Output the [x, y] coordinate of the center of the cell containing the given text.  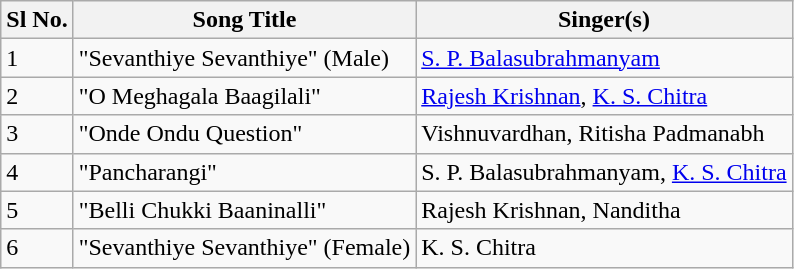
Song Title [244, 20]
Rajesh Krishnan, Nanditha [604, 210]
"Sevanthiye Sevanthiye" (Female) [244, 248]
1 [37, 58]
"Sevanthiye Sevanthiye" (Male) [244, 58]
"Belli Chukki Baaninalli" [244, 210]
S. P. Balasubrahmanyam, K. S. Chitra [604, 172]
3 [37, 134]
Sl No. [37, 20]
Rajesh Krishnan, K. S. Chitra [604, 96]
"O Meghagala Baagilali" [244, 96]
K. S. Chitra [604, 248]
S. P. Balasubrahmanyam [604, 58]
2 [37, 96]
"Onde Ondu Question" [244, 134]
Vishnuvardhan, Ritisha Padmanabh [604, 134]
"Pancharangi" [244, 172]
5 [37, 210]
Singer(s) [604, 20]
6 [37, 248]
4 [37, 172]
